Output the [X, Y] coordinate of the center of the cell containing the given text.  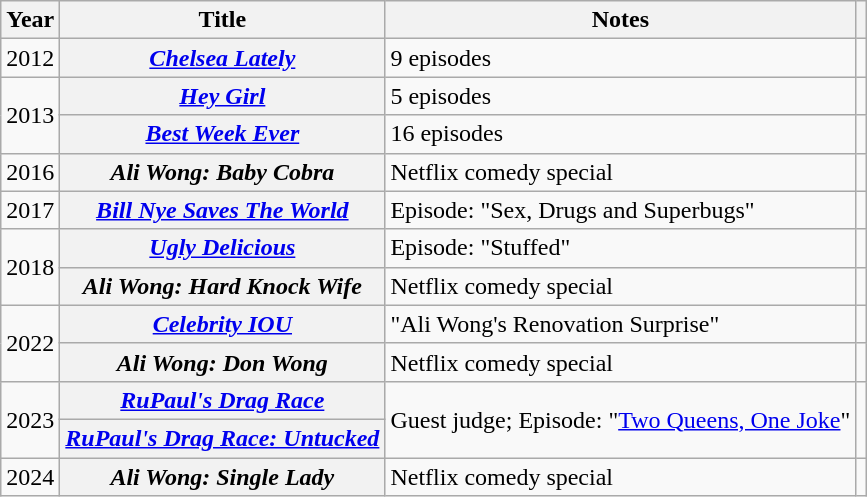
2016 [30, 172]
Chelsea Lately [222, 58]
Episode: "Sex, Drugs and Superbugs" [620, 210]
2018 [30, 267]
Ali Wong: Single Lady [222, 477]
2012 [30, 58]
2024 [30, 477]
Guest judge; Episode: "Two Queens, One Joke" [620, 419]
Best Week Ever [222, 134]
2022 [30, 343]
Title [222, 20]
2017 [30, 210]
16 episodes [620, 134]
Ali Wong: Hard Knock Wife [222, 286]
Notes [620, 20]
RuPaul's Drag Race: Untucked [222, 438]
Bill Nye Saves The World [222, 210]
Ali Wong: Baby Cobra [222, 172]
Ugly Delicious [222, 248]
2013 [30, 115]
Year [30, 20]
9 episodes [620, 58]
2023 [30, 419]
5 episodes [620, 96]
Hey Girl [222, 96]
RuPaul's Drag Race [222, 400]
"Ali Wong's Renovation Surprise" [620, 324]
Episode: "Stuffed" [620, 248]
Ali Wong: Don Wong [222, 362]
Celebrity IOU [222, 324]
